Return (X, Y) of the center of cell containing provided text 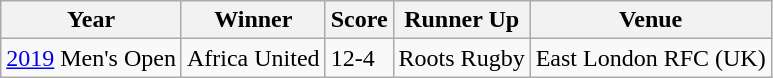
2019 Men's Open (92, 58)
Africa United (253, 58)
Roots Rugby (462, 58)
Score (359, 20)
12-4 (359, 58)
Venue (650, 20)
Runner Up (462, 20)
East London RFC (UK) (650, 58)
Winner (253, 20)
Year (92, 20)
